Provide the (X, Y) coordinate of the cell's center where the given text is located.  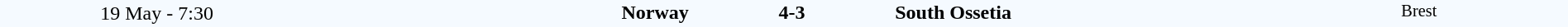
Norway (501, 12)
19 May - 7:30 (157, 13)
South Ossetia (1082, 12)
4-3 (791, 12)
Brest (1419, 13)
